Capture the cell that displays the provided text and extract its [X, Y] central coordinate. 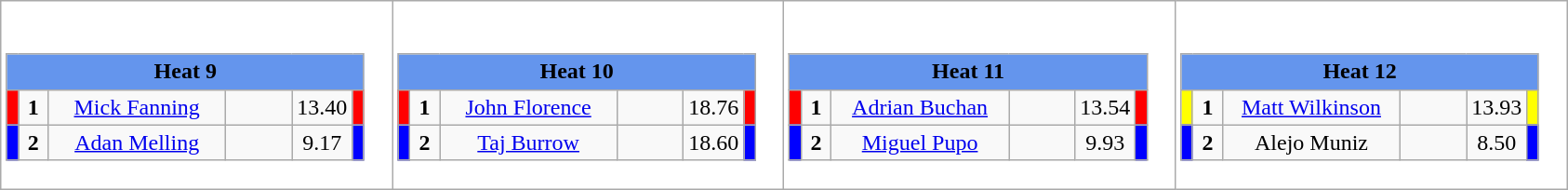
Alejo Muniz [1311, 142]
18.76 [714, 107]
9.93 [1105, 142]
Miguel Pupo [921, 142]
9.17 [322, 142]
13.93 [1497, 107]
Adan Melling [138, 142]
Heat 9 1 Mick Fanning 13.40 2 Adan Melling 9.17 [197, 95]
18.60 [714, 142]
Heat 11 [968, 72]
Heat 10 1 John Florence 18.76 2 Taj Burrow 18.60 [588, 95]
8.50 [1497, 142]
Heat 12 1 Matt Wilkinson 13.93 2 Alejo Muniz 8.50 [1371, 95]
Heat 12 [1360, 72]
Heat 9 [185, 72]
Matt Wilkinson [1311, 107]
Taj Burrow [528, 142]
Mick Fanning [138, 107]
John Florence [528, 107]
Adrian Buchan [921, 107]
13.40 [322, 107]
Heat 11 1 Adrian Buchan 13.54 2 Miguel Pupo 9.93 [980, 95]
13.54 [1105, 107]
Heat 10 [577, 72]
